Identify which cell holds the provided text, then report its (x, y) central coordinate. 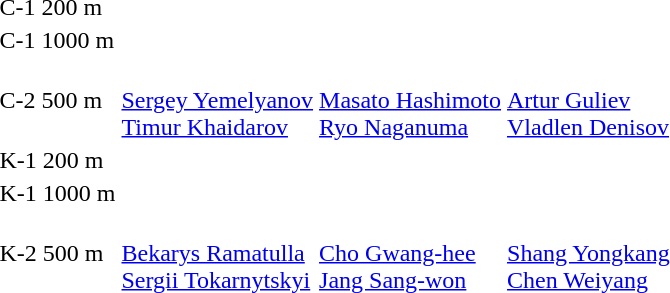
Sergey YemelyanovTimur Khaidarov (218, 100)
Masato HashimotoRyo Naganuma (410, 100)
